Locate the cell with the specified text and output its [X, Y] center coordinate. 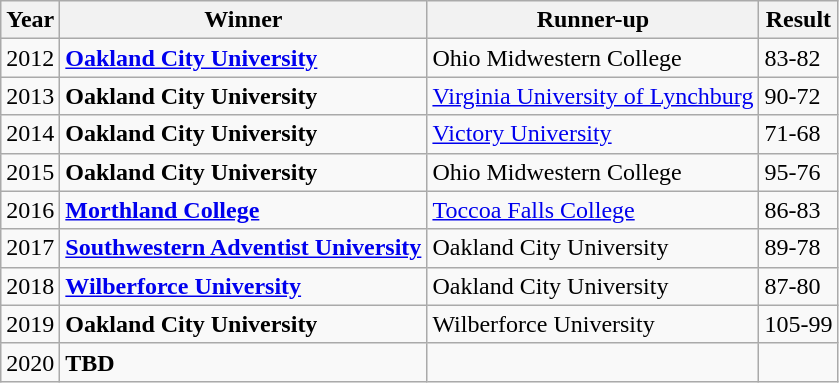
Runner-up [593, 20]
86-83 [798, 210]
Southwestern Adventist University [244, 248]
Morthland College [244, 210]
2012 [30, 58]
2014 [30, 134]
Winner [244, 20]
2020 [30, 362]
89-78 [798, 248]
95-76 [798, 172]
71-68 [798, 134]
Victory University [593, 134]
2018 [30, 286]
2015 [30, 172]
87-80 [798, 286]
83-82 [798, 58]
Virginia University of Lynchburg [593, 96]
2017 [30, 248]
Toccoa Falls College [593, 210]
Year [30, 20]
2019 [30, 324]
2013 [30, 96]
2016 [30, 210]
Result [798, 20]
90-72 [798, 96]
105-99 [798, 324]
TBD [244, 362]
